Extract the [X, Y] coordinate from the center of the cell holding the provided text.  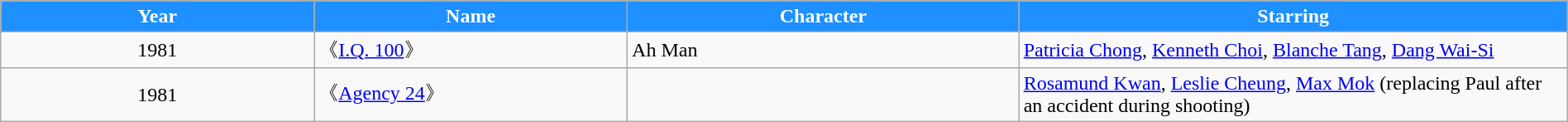
Patricia Chong, Kenneth Choi, Blanche Tang, Dang Wai-Si [1293, 50]
Rosamund Kwan, Leslie Cheung, Max Mok (replacing Paul after an accident during shooting) [1293, 95]
《I.Q. 100》 [471, 50]
Name [471, 17]
Year [157, 17]
Starring [1293, 17]
Character [824, 17]
《Agency 24》 [471, 95]
Ah Man [824, 50]
